Find where the given text appears and provide that cell's center as [X, Y] coordinate. 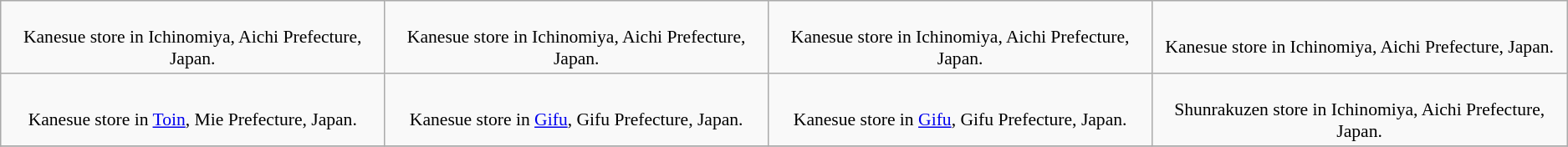
Shunrakuzen store in Ichinomiya, Aichi Prefecture, Japan. [1360, 110]
Kanesue store in Toin, Mie Prefecture, Japan. [192, 110]
